Locate the cell with the specified text and output its [x, y] center coordinate. 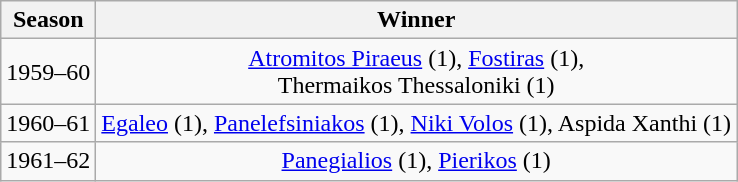
Panegialios (1), Pierikos (1) [416, 161]
Season [48, 20]
1960–61 [48, 123]
1961–62 [48, 161]
1959–60 [48, 72]
Atromitos Piraeus (1), Fostiras (1), Thermaikos Thessaloniki (1) [416, 72]
Egaleo (1), Panelefsiniakos (1), Niki Volos (1), Aspida Xanthi (1) [416, 123]
Winner [416, 20]
